For the text-containing cell, return its midpoint in (x, y) coordinate format. 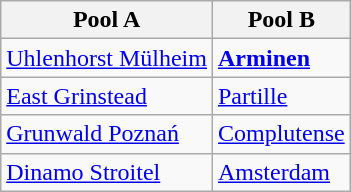
Dinamo Stroitel (107, 172)
Grunwald Poznań (107, 134)
Pool A (107, 20)
Partille (281, 96)
Pool B (281, 20)
Amsterdam (281, 172)
East Grinstead (107, 96)
Complutense (281, 134)
Arminen (281, 58)
Uhlenhorst Mülheim (107, 58)
